Search for the cell housing the specified text and yield its [X, Y] center coordinate. 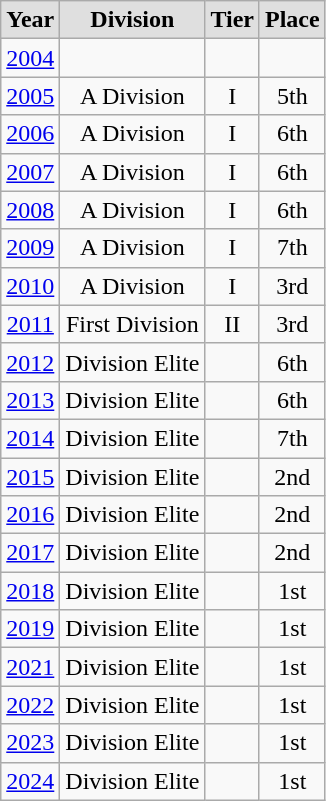
2022 [30, 705]
2016 [30, 515]
2023 [30, 743]
Year [30, 20]
2005 [30, 96]
5th [292, 96]
Place [292, 20]
Tier [232, 20]
2010 [30, 286]
2006 [30, 134]
2015 [30, 477]
2004 [30, 58]
Division [132, 20]
First Division [132, 324]
II [232, 324]
2018 [30, 591]
2008 [30, 210]
2014 [30, 438]
2021 [30, 667]
2011 [30, 324]
2017 [30, 553]
2019 [30, 629]
2007 [30, 172]
2012 [30, 362]
2024 [30, 781]
2009 [30, 248]
2013 [30, 400]
